Return (X, Y) of the center of cell containing provided text 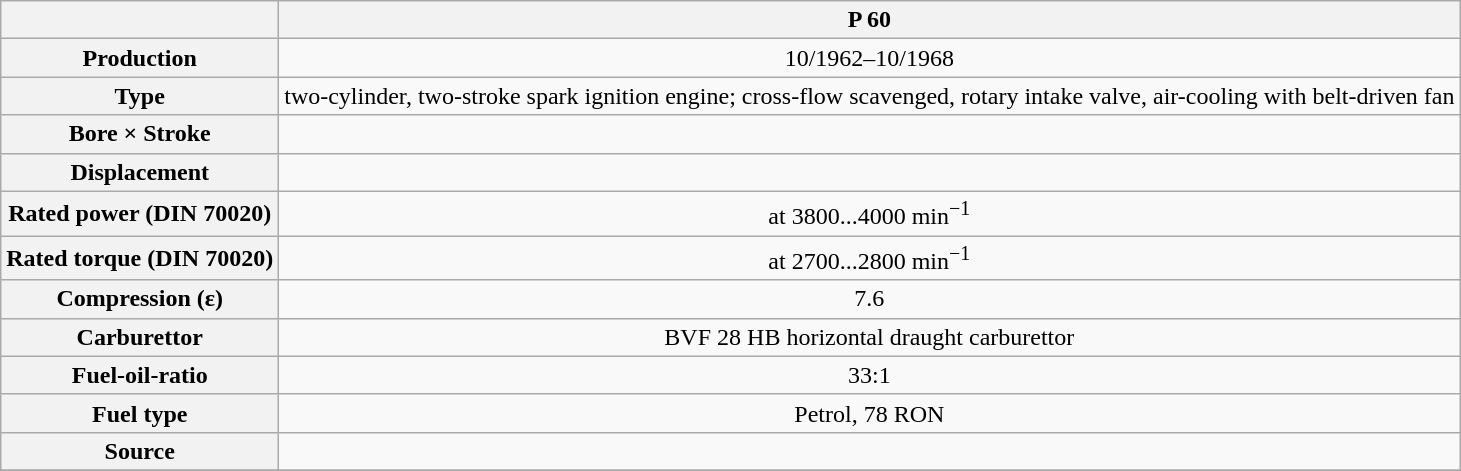
two-cylinder, two-stroke spark ignition engine; cross-flow scavenged, rotary intake valve, air-cooling with belt-driven fan (870, 96)
Bore × Stroke (140, 134)
at 3800...4000 min−1 (870, 214)
Petrol, 78 RON (870, 413)
Displacement (140, 172)
P 60 (870, 20)
at 2700...2800 min−1 (870, 258)
33:1 (870, 375)
Fuel type (140, 413)
Carburettor (140, 337)
Fuel-oil-ratio (140, 375)
Source (140, 451)
Rated power (DIN 70020) (140, 214)
Rated torque (DIN 70020) (140, 258)
10/1962–10/1968 (870, 58)
Production (140, 58)
BVF 28 HB horizontal draught carburettor (870, 337)
7.6 (870, 299)
Type (140, 96)
Compression (ε) (140, 299)
